Pinpoint the cell where the given text exists, returning its (X, Y) midpoint coordinate. 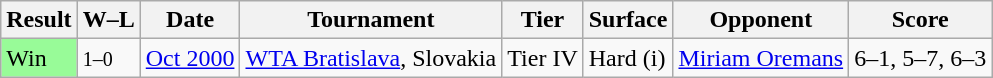
WTA Bratislava, Slovakia (371, 58)
Miriam Oremans (761, 58)
Oct 2000 (190, 58)
Win (39, 58)
Score (920, 20)
Tier IV (543, 58)
Hard (i) (628, 58)
Result (39, 20)
Date (190, 20)
6–1, 5–7, 6–3 (920, 58)
Tournament (371, 20)
Opponent (761, 20)
W–L (108, 20)
Tier (543, 20)
1–0 (108, 58)
Surface (628, 20)
